Identify which cell holds the provided text, then report its [X, Y] central coordinate. 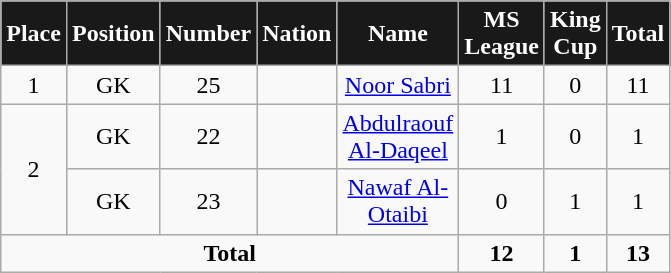
25 [208, 85]
2 [34, 169]
Noor Sabri [398, 85]
Number [208, 34]
Nation [297, 34]
Name [398, 34]
Nawaf Al-Otaibi [398, 202]
Place [34, 34]
Position [113, 34]
MS League [502, 34]
13 [638, 253]
Abdulraouf Al-Daqeel [398, 136]
23 [208, 202]
King Cup [575, 34]
22 [208, 136]
12 [502, 253]
